Identify which cell holds the provided text, then report its [x, y] central coordinate. 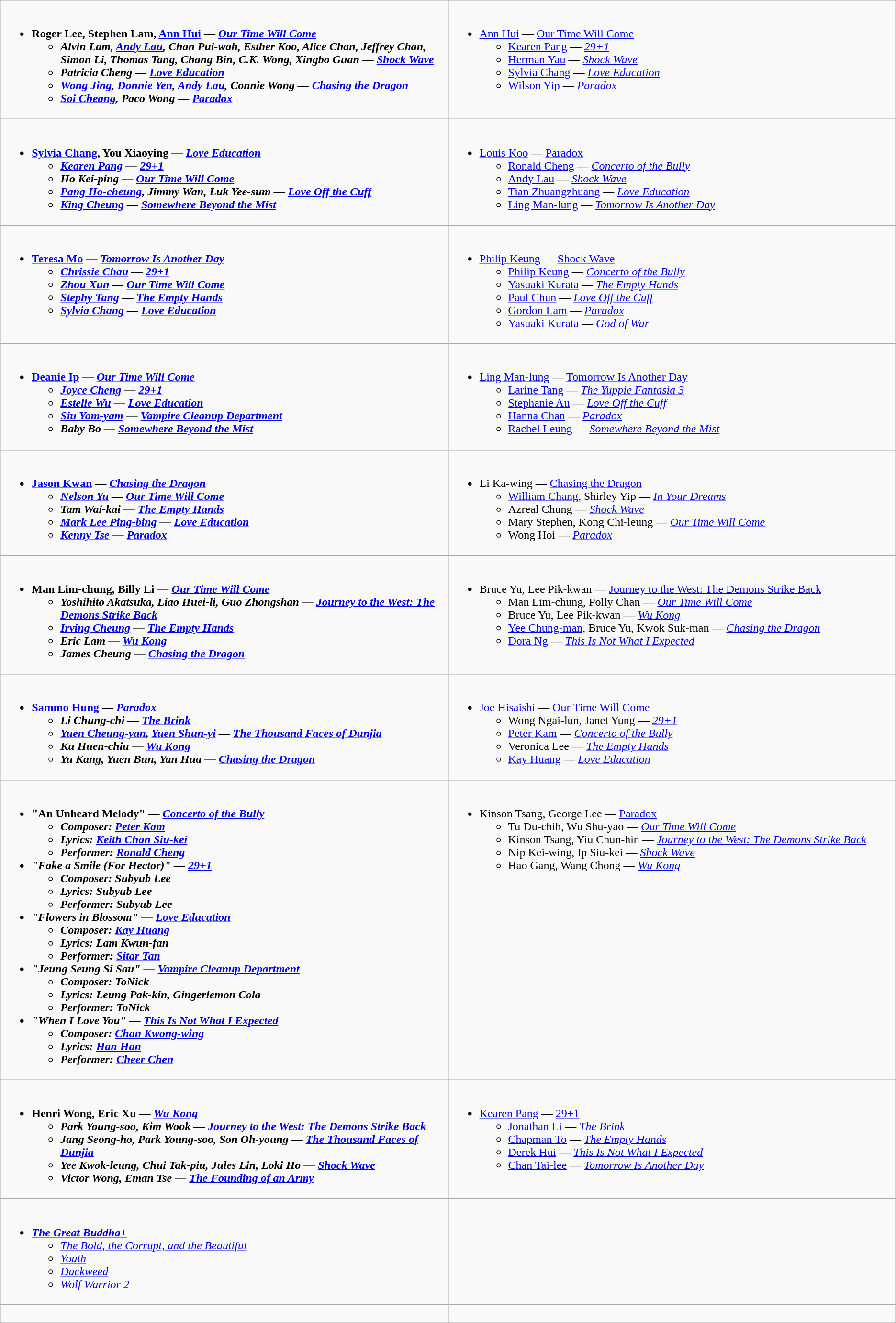
Ann Hui — Our Time Will Come Kearen Pang — 29+1Herman Yau — Shock WaveSylvia Chang — Love EducationWilson Yip — Paradox [672, 60]
Teresa Mo — Tomorrow Is Another Day Chrissie Chau — 29+1Zhou Xun — Our Time Will ComeStephy Tang — The Empty HandsSylvia Chang — Love Education [224, 284]
Jason Kwan — Chasing the Dragon Nelson Yu — Our Time Will ComeTam Wai-kai — The Empty HandsMark Lee Ping-bing — Love EducationKenny Tse — Paradox [224, 503]
Kearen Pang — 29+1 Jonathan Li — The BrinkChapman To — The Empty HandsDerek Hui — This Is Not What I ExpectedChan Tai-lee — Tomorrow Is Another Day [672, 1139]
The Great Buddha+ The Bold, the Corrupt, and the Beautiful Youth Duckweed Wolf Warrior 2 [224, 1252]
